For the text-containing cell, return its midpoint in [x, y] coordinate format. 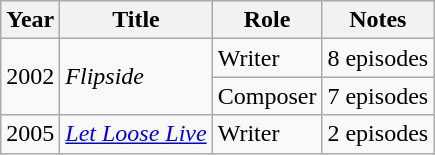
8 episodes [378, 58]
2005 [30, 134]
Title [136, 20]
7 episodes [378, 96]
Notes [378, 20]
Year [30, 20]
Let Loose Live [136, 134]
Flipside [136, 77]
Composer [267, 96]
2 episodes [378, 134]
2002 [30, 77]
Role [267, 20]
